Pinpoint the cell where the given text exists, returning its [X, Y] midpoint coordinate. 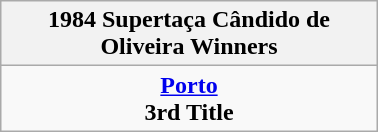
1984 Supertaça Cândido de Oliveira Winners [189, 34]
Porto3rd Title [189, 98]
